Output the [x, y] coordinate of the center of the cell containing the given text.  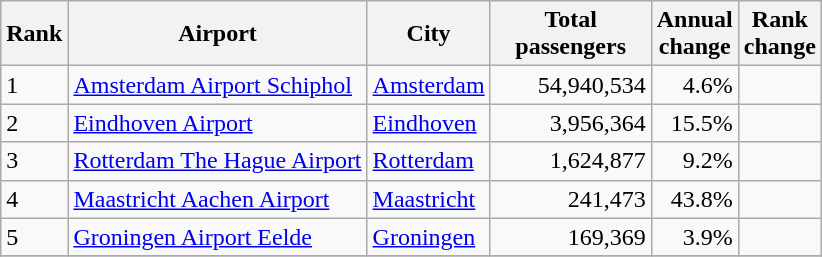
Maastricht [428, 199]
City [428, 34]
15.5% [694, 123]
Rank [34, 34]
241,473 [570, 199]
3 [34, 161]
Amsterdam [428, 85]
Eindhoven Airport [218, 123]
169,369 [570, 237]
9.2% [694, 161]
Eindhoven [428, 123]
3.9% [694, 237]
1,624,877 [570, 161]
Rankchange [780, 34]
5 [34, 237]
Totalpassengers [570, 34]
Groningen [428, 237]
Groningen Airport Eelde [218, 237]
3,956,364 [570, 123]
4.6% [694, 85]
43.8% [694, 199]
Amsterdam Airport Schiphol [218, 85]
Annualchange [694, 34]
4 [34, 199]
1 [34, 85]
54,940,534 [570, 85]
2 [34, 123]
Maastricht Aachen Airport [218, 199]
Airport [218, 34]
Rotterdam The Hague Airport [218, 161]
Rotterdam [428, 161]
